Locate the cell with the specified text and output its (x, y) center coordinate. 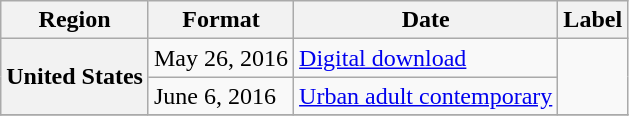
Format (220, 20)
Digital download (426, 58)
June 6, 2016 (220, 96)
United States (75, 77)
May 26, 2016 (220, 58)
Urban adult contemporary (426, 96)
Region (75, 20)
Date (426, 20)
Label (593, 20)
